Pinpoint the cell where the given text exists, returning its (X, Y) midpoint coordinate. 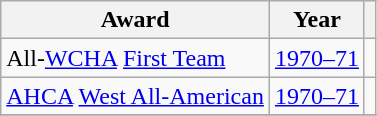
Year (316, 20)
AHCA West All-American (136, 96)
All-WCHA First Team (136, 58)
Award (136, 20)
